Provide the (X, Y) coordinate of the cell's center where the given text is located.  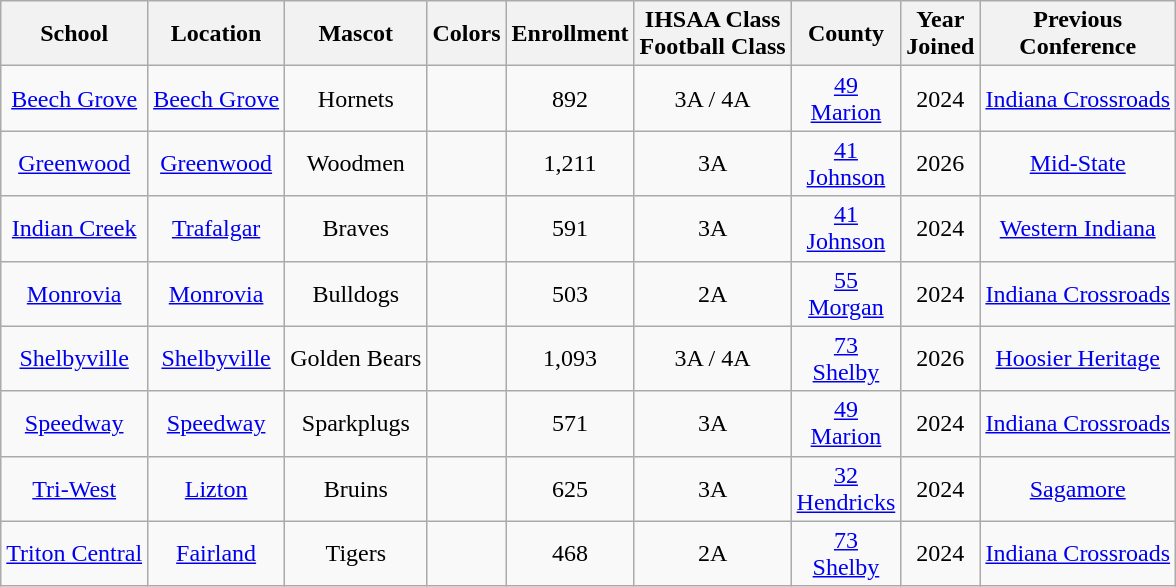
Tri-West (74, 488)
625 (570, 488)
Golden Bears (356, 358)
School (74, 34)
Colors (466, 34)
Sagamore (1078, 488)
Bulldogs (356, 294)
1,093 (570, 358)
IHSAA ClassFootball Class (712, 34)
32 Hendricks (846, 488)
Fairland (216, 554)
591 (570, 228)
Mid-State (1078, 164)
Triton Central (74, 554)
503 (570, 294)
Hoosier Heritage (1078, 358)
571 (570, 424)
55 Morgan (846, 294)
Enrollment (570, 34)
County (846, 34)
1,211 (570, 164)
Mascot (356, 34)
PreviousConference (1078, 34)
Braves (356, 228)
Bruins (356, 488)
Sparkplugs (356, 424)
892 (570, 98)
Indian Creek (74, 228)
Lizton (216, 488)
Woodmen (356, 164)
Tigers (356, 554)
Location (216, 34)
Western Indiana (1078, 228)
YearJoined (940, 34)
Trafalgar (216, 228)
Hornets (356, 98)
468 (570, 554)
